Detect which cell encompasses the target text, then output its [X, Y] center coordinate. 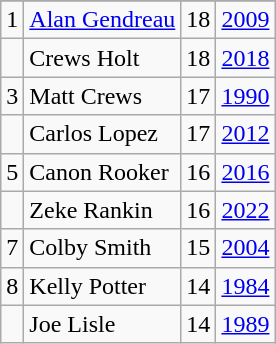
1989 [246, 324]
Kelly Potter [102, 286]
Crews Holt [102, 58]
3 [12, 96]
2022 [246, 210]
5 [12, 172]
Carlos Lopez [102, 134]
2004 [246, 248]
15 [198, 248]
2012 [246, 134]
1984 [246, 286]
Alan Gendreau [102, 20]
1 [12, 20]
Colby Smith [102, 248]
Canon Rooker [102, 172]
2016 [246, 172]
Matt Crews [102, 96]
2018 [246, 58]
7 [12, 248]
2009 [246, 20]
Joe Lisle [102, 324]
Zeke Rankin [102, 210]
8 [12, 286]
1990 [246, 96]
